Locate the cell with the specified text and output its [x, y] center coordinate. 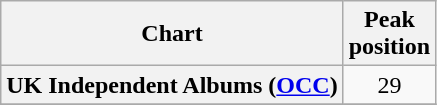
Peakposition [389, 34]
29 [389, 85]
Chart [172, 34]
UK Independent Albums (OCC) [172, 85]
